Capture the cell that displays the provided text and extract its [X, Y] central coordinate. 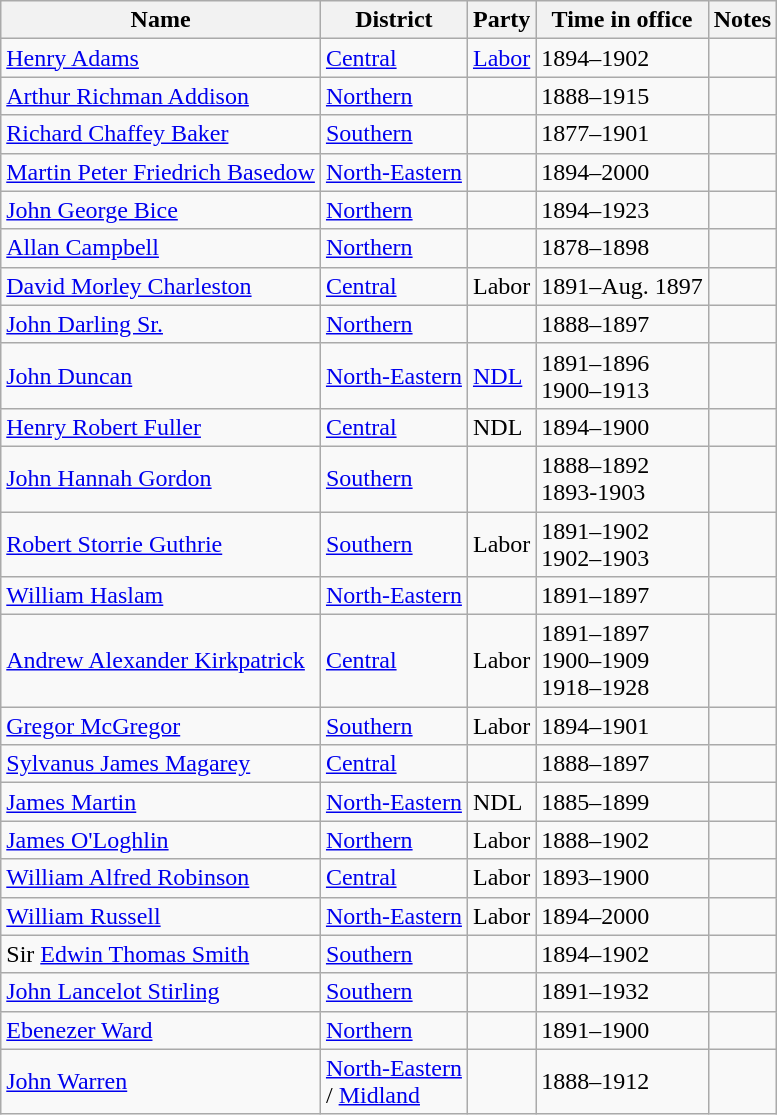
1891–1897 [622, 596]
1878–1898 [622, 248]
James O'Loghlin [161, 840]
1891–1900 [622, 1030]
David Morley Charleston [161, 286]
1888–18921893-1903 [622, 478]
Andrew Alexander Kirkpatrick [161, 661]
1888–1902 [622, 840]
Allan Campbell [161, 248]
Henry Adams [161, 58]
1891–Aug. 1897 [622, 286]
1894–1923 [622, 210]
1894–1900 [622, 427]
1891–1932 [622, 992]
William Russell [161, 916]
Sylvanus James Magarey [161, 764]
John George Bice [161, 210]
North-Eastern/ Midland [394, 1082]
Henry Robert Fuller [161, 427]
John Hannah Gordon [161, 478]
1891–18961900–1913 [622, 376]
1885–1899 [622, 802]
District [394, 20]
Ebenezer Ward [161, 1030]
John Darling Sr. [161, 324]
John Duncan [161, 376]
William Haslam [161, 596]
Gregor McGregor [161, 726]
Robert Storrie Guthrie [161, 544]
Arthur Richman Addison [161, 96]
Name [161, 20]
1891–18971900–19091918–1928 [622, 661]
1888–1915 [622, 96]
John Warren [161, 1082]
Sir Edwin Thomas Smith [161, 954]
Martin Peter Friedrich Basedow [161, 172]
1891–19021902–1903 [622, 544]
1888–1912 [622, 1082]
1894–1901 [622, 726]
1877–1901 [622, 134]
James Martin [161, 802]
Richard Chaffey Baker [161, 134]
Party [501, 20]
John Lancelot Stirling [161, 992]
Time in office [622, 20]
William Alfred Robinson [161, 878]
1893–1900 [622, 878]
Notes [742, 20]
